Extract the (X, Y) coordinate from the center of the cell holding the provided text.  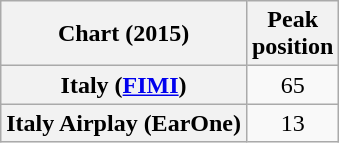
Peakposition (292, 34)
65 (292, 85)
Italy Airplay (EarOne) (124, 123)
Chart (2015) (124, 34)
Italy (FIMI) (124, 85)
13 (292, 123)
